Return the (x, y) coordinate for the center point of the cell that contains the specified text.  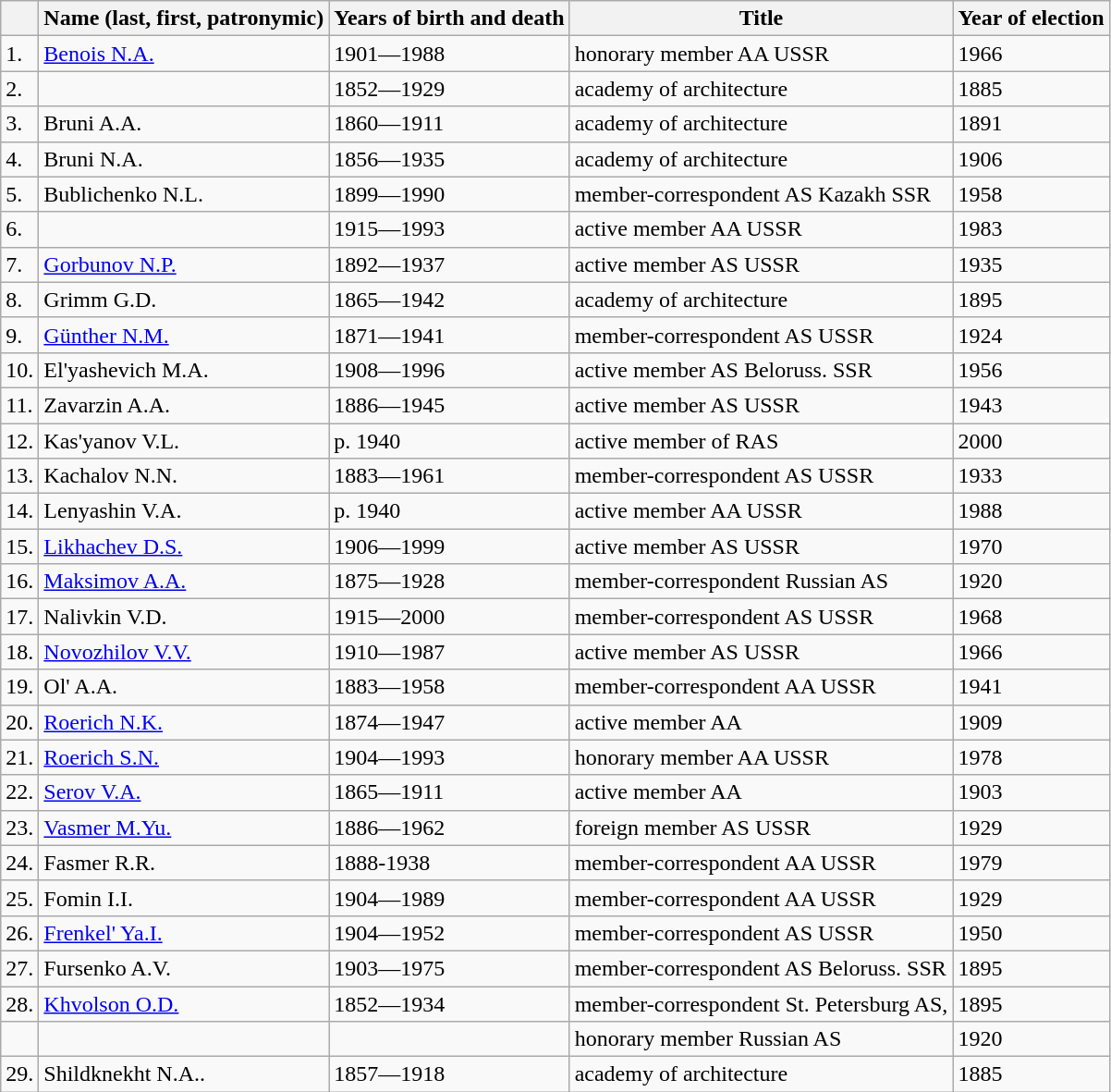
1915—2000 (449, 617)
1888-1938 (449, 863)
15. (20, 546)
2000 (1032, 441)
9. (20, 335)
1950 (1032, 933)
1906—1999 (449, 546)
Novozhilov V.V. (184, 652)
1901—1988 (449, 54)
1903 (1032, 792)
7. (20, 264)
16. (20, 582)
Roerich N.K. (184, 722)
1852—1934 (449, 1003)
1899—1990 (449, 194)
Grimm G.D. (184, 300)
1865—1942 (449, 300)
Frenkel' Ya.I. (184, 933)
Fursenko A.V. (184, 968)
10. (20, 370)
member-correspondent AS Beloruss. SSR (762, 968)
3. (20, 124)
22. (20, 792)
1970 (1032, 546)
4. (20, 159)
Vasmer M.Yu. (184, 828)
1908—1996 (449, 370)
25. (20, 898)
active member AS Beloruss. SSR (762, 370)
member-correspondent St. Petersburg AS, (762, 1003)
2. (20, 89)
Years of birth and death (449, 18)
Benois N.A. (184, 54)
14. (20, 511)
1915—1993 (449, 229)
1903—1975 (449, 968)
1958 (1032, 194)
1988 (1032, 511)
1968 (1032, 617)
Fasmer R.R. (184, 863)
Serov V.A. (184, 792)
1857—1918 (449, 1074)
Year of election (1032, 18)
1886—1962 (449, 828)
1. (20, 54)
1874—1947 (449, 722)
El'yashevich M.A. (184, 370)
Roerich S.N. (184, 757)
member-correspondent AS Kazakh SSR (762, 194)
Gorbunov N.P. (184, 264)
1883—1958 (449, 687)
Lenyashin V.A. (184, 511)
1856—1935 (449, 159)
1979 (1032, 863)
21. (20, 757)
Khvolson O.D. (184, 1003)
29. (20, 1074)
1904—1952 (449, 933)
5. (20, 194)
12. (20, 441)
Likhachev D.S. (184, 546)
6. (20, 229)
27. (20, 968)
Fomin I.I. (184, 898)
17. (20, 617)
1883—1961 (449, 476)
Shildknekht N.A.. (184, 1074)
Bruni N.A. (184, 159)
11. (20, 405)
1904—1989 (449, 898)
1909 (1032, 722)
1860—1911 (449, 124)
Kas'yanov V.L. (184, 441)
1935 (1032, 264)
1978 (1032, 757)
Ol' A.A. (184, 687)
24. (20, 863)
1956 (1032, 370)
26. (20, 933)
1891 (1032, 124)
Bruni A.A. (184, 124)
Maksimov A.A. (184, 582)
Bublichenko N.L. (184, 194)
1906 (1032, 159)
28. (20, 1003)
Name (last, first, patronymic) (184, 18)
1852—1929 (449, 89)
1941 (1032, 687)
Kachalov N.N. (184, 476)
1933 (1032, 476)
member-correspondent Russian AS (762, 582)
1904—1993 (449, 757)
honorary member Russian AS (762, 1039)
1943 (1032, 405)
Title (762, 18)
19. (20, 687)
active member of RAS (762, 441)
1983 (1032, 229)
Günther N.M. (184, 335)
1892—1937 (449, 264)
8. (20, 300)
Zavarzin A.A. (184, 405)
1886—1945 (449, 405)
20. (20, 722)
foreign member AS USSR (762, 828)
1871—1941 (449, 335)
13. (20, 476)
18. (20, 652)
1910—1987 (449, 652)
1875—1928 (449, 582)
1924 (1032, 335)
1865—1911 (449, 792)
Nalivkin V.D. (184, 617)
23. (20, 828)
